Pinpoint the cell where the given text exists, returning its [X, Y] midpoint coordinate. 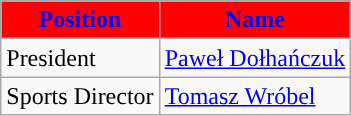
Sports Director [80, 96]
Tomasz Wróbel [255, 96]
Paweł Dołhańczuk [255, 58]
President [80, 58]
Position [80, 20]
Name [255, 20]
